Output the (x, y) coordinate of the center of the cell containing the given text.  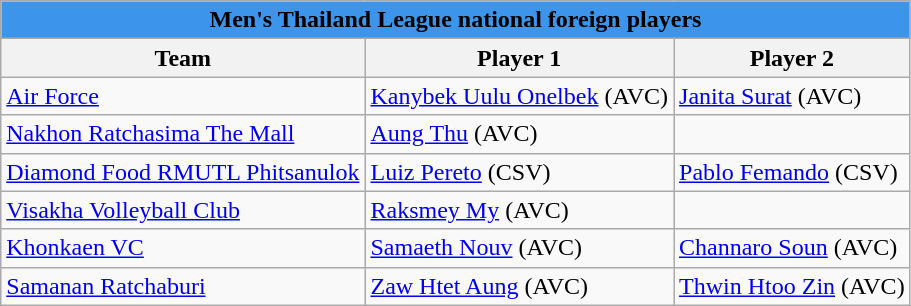
Raksmey My (AVC) (520, 210)
Kanybek Uulu Onelbek (AVC) (520, 96)
Men's Thailand League national foreign players (456, 20)
Nakhon Ratchasima The Mall (183, 134)
Player 1 (520, 58)
Pablo Femando (CSV) (792, 172)
Team (183, 58)
Luiz Pereto (CSV) (520, 172)
Aung Thu (AVC) (520, 134)
Samanan Ratchaburi (183, 286)
Air Force (183, 96)
Janita Surat (AVC) (792, 96)
Visakha Volleyball Club (183, 210)
Samaeth Nouv (AVC) (520, 248)
Thwin Htoo Zin (AVC) (792, 286)
Zaw Htet Aung (AVC) (520, 286)
Khonkaen VC (183, 248)
Channaro Soun (AVC) (792, 248)
Diamond Food RMUTL Phitsanulok (183, 172)
Player 2 (792, 58)
